From the cell containing the given text, extract its center point as [x, y] coordinate. 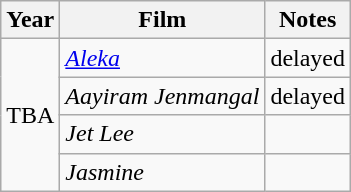
Film [162, 20]
Jasmine [162, 172]
Notes [308, 20]
Aayiram Jenmangal [162, 96]
Year [30, 20]
Jet Lee [162, 134]
Aleka [162, 58]
TBA [30, 115]
